Locate the cell with the specified text and output its (x, y) center coordinate. 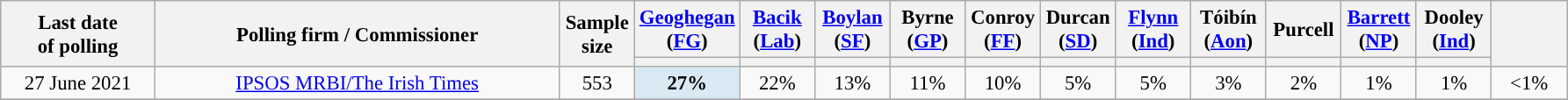
Flynn (Ind) (1153, 30)
Polling firm / Commissioner (357, 33)
10% (1003, 83)
Conroy (FF) (1003, 30)
<1% (1529, 83)
IPSOS MRBI/The Irish Times (357, 83)
Last dateof polling (78, 33)
Geoghegan (FG) (687, 30)
Durcan (SD) (1078, 30)
Boylan (SF) (853, 30)
Purcell (1304, 30)
Byrne (GP) (928, 30)
Tóibín (Aon) (1229, 30)
13% (853, 83)
27% (687, 83)
11% (928, 83)
27 June 2021 (78, 83)
Samplesize (597, 33)
Dooley (Ind) (1454, 30)
3% (1229, 83)
22% (777, 83)
Bacik (Lab) (777, 30)
553 (597, 83)
2% (1304, 83)
Barrett (NP) (1379, 30)
